For the text-containing cell, return its midpoint in [x, y] coordinate format. 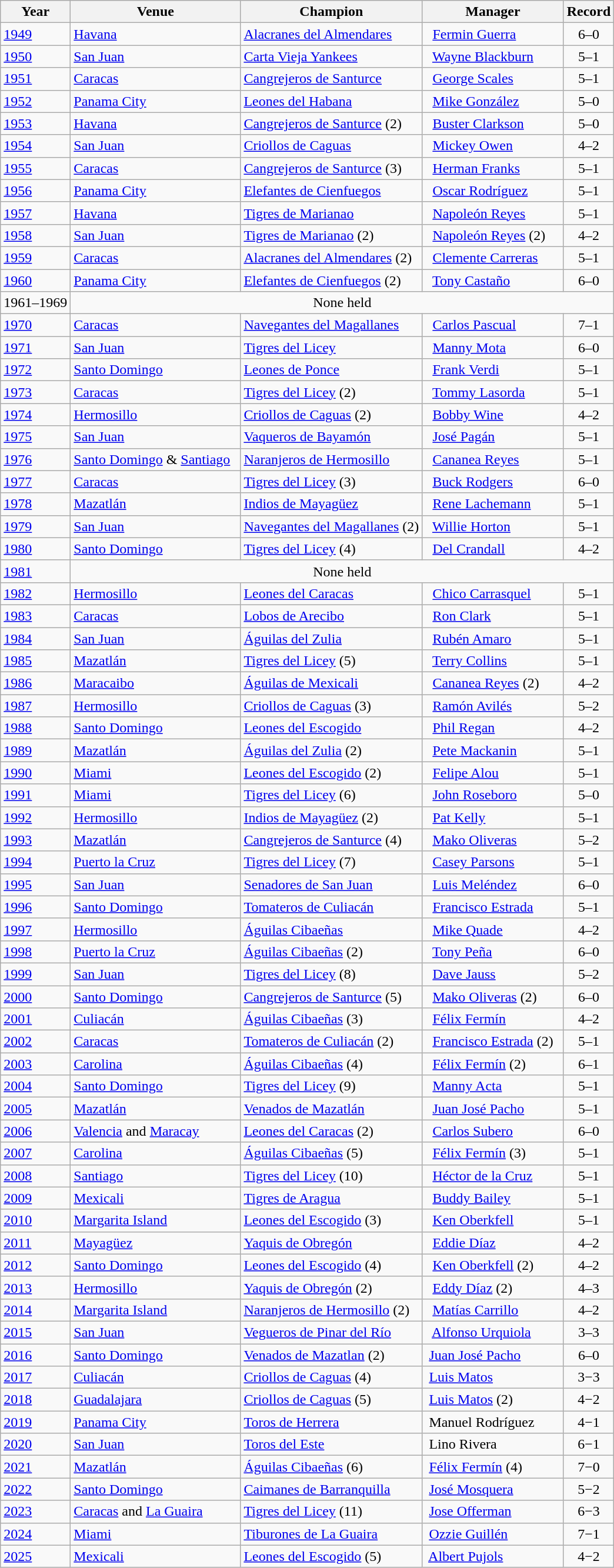
1988 [35, 728]
Terry Collins [493, 661]
2008 [35, 1176]
Leones del Caracas (2) [332, 1131]
Ken Oberkfell [493, 1220]
Cangrejeros de Santurce (2) [332, 124]
Jose Offerman [493, 1512]
1982 [35, 593]
Manager [493, 12]
1978 [35, 504]
Cananea Reyes (2) [493, 683]
Albert Pujols [493, 1556]
Ken Oberkfell (2) [493, 1265]
Manuel Rodríguez [493, 1422]
2025 [35, 1556]
1977 [35, 482]
Fermin Guerra [493, 34]
Willie Horton [493, 526]
Oscar Rodríguez [493, 191]
Buck Rodgers [493, 482]
Champion [332, 12]
Bobby Wine [493, 415]
7–1 [589, 325]
Indios de Mayagüez [332, 504]
Tigres del Licey (6) [332, 795]
2022 [35, 1489]
Navegantes del Magallanes [332, 325]
Mako Oliveras (2) [493, 997]
1971 [35, 348]
Carlos Pascual [493, 325]
José Pagán [493, 437]
Elefantes de Cienfuegos (2) [332, 281]
Naranjeros de Hermosillo (2) [332, 1310]
Chico Carrasquel [493, 593]
1957 [35, 213]
2013 [35, 1287]
Águilas del Zulia [332, 638]
Indios de Mayagüez (2) [332, 818]
1985 [35, 661]
1956 [35, 191]
2014 [35, 1310]
Tigres de Marianao [332, 213]
Toros del Este [332, 1444]
Alacranes del Almendares (2) [332, 258]
4−1 [589, 1422]
Tomateros de Culiacán [332, 907]
2015 [35, 1332]
Felipe Alou [493, 773]
1972 [35, 370]
Pat Kelly [493, 818]
Tigres del Licey (7) [332, 862]
1951 [35, 79]
Ron Clark [493, 616]
Luis Matos (2) [493, 1400]
Matías Carrillo [493, 1310]
Senadores de San Juan [332, 885]
Leones del Escogido [332, 728]
Criollos de Caguas [332, 146]
1989 [35, 750]
Santo Domingo & Santiago [155, 459]
Rene Lachemann [493, 504]
Leones del Caracas [332, 593]
1981 [35, 571]
Águilas Cibaeñas (5) [332, 1153]
Caimanes de Barranquilla [332, 1489]
Mike Quade [493, 929]
2000 [35, 997]
George Scales [493, 79]
Tigres del Licey (11) [332, 1512]
1986 [35, 683]
Yaquis de Obregón [332, 1243]
1976 [35, 459]
Wayne Blackburn [493, 56]
2001 [35, 1019]
Criollos de Caguas (3) [332, 706]
1975 [35, 437]
5−2 [589, 1489]
Luis Matos [493, 1377]
Dave Jauss [493, 974]
Leones del Escogido (4) [332, 1265]
Águilas de Mexicali [332, 683]
1973 [35, 392]
Leones del Escogido (3) [332, 1220]
Napoleón Reyes [493, 213]
José Mosquera [493, 1489]
1991 [35, 795]
Toros de Herrera [332, 1422]
Mike González [493, 101]
Napoleón Reyes (2) [493, 235]
Vegueros de Pinar del Río [332, 1332]
Phil Regan [493, 728]
1959 [35, 258]
2017 [35, 1377]
2020 [35, 1444]
1996 [35, 907]
Águilas Cibaeñas (4) [332, 1064]
Guadalajara [155, 1400]
2023 [35, 1512]
Venados de Mazatlan (2) [332, 1355]
1954 [35, 146]
6−3 [589, 1512]
1958 [35, 235]
Vaqueros de Bayamón [332, 437]
Lobos de Arecibo [332, 616]
Mako Oliveras [493, 840]
Ozzie Guillén [493, 1534]
7−1 [589, 1534]
Alacranes del Almendares [332, 34]
1961–1969 [35, 303]
Águilas Cibaeñas (3) [332, 1019]
Tigres de Marianao (2) [332, 235]
Mickey Owen [493, 146]
Tony Castaño [493, 281]
Valencia and Maracay [155, 1131]
1955 [35, 168]
2005 [35, 1109]
1949 [35, 34]
Tigres del Licey (5) [332, 661]
7−0 [589, 1467]
Cangrejeros de Santurce (3) [332, 168]
Tomateros de Culiacán (2) [332, 1042]
Tigres del Licey [332, 348]
1984 [35, 638]
Mayagüez [155, 1243]
Santiago [155, 1176]
Cangrejeros de Santurce (4) [332, 840]
1994 [35, 862]
Manny Mota [493, 348]
1960 [35, 281]
Eddie Díaz [493, 1243]
Buster Clarkson [493, 124]
Maracaibo [155, 683]
Tigres del Licey (9) [332, 1086]
2012 [35, 1265]
2024 [35, 1534]
Francisco Estrada [493, 907]
3−3 [589, 1377]
Del Crandall [493, 549]
Leones de Ponce [332, 370]
4–3 [589, 1287]
Tigres del Licey (8) [332, 974]
1953 [35, 124]
1979 [35, 526]
Héctor de la Cruz [493, 1176]
Venados de Mazatlán [332, 1109]
Félix Fermín (4) [493, 1467]
Cangrejeros de Santurce (5) [332, 997]
Buddy Bailey [493, 1198]
Venue [155, 12]
Águilas Cibaeñas (6) [332, 1467]
Luis Meléndez [493, 885]
Cananea Reyes [493, 459]
Águilas Cibaeñas [332, 929]
Alfonso Urquiola [493, 1332]
Ramón Avilés [493, 706]
2006 [35, 1131]
Herman Franks [493, 168]
Tigres del Licey (2) [332, 392]
Elefantes de Cienfuegos [332, 191]
Lino Rivera [493, 1444]
Leones del Habana [332, 101]
Criollos de Caguas (2) [332, 415]
1970 [35, 325]
2016 [35, 1355]
1952 [35, 101]
2003 [35, 1064]
Tigres del Licey (4) [332, 549]
Record [589, 12]
Navegantes del Magallanes (2) [332, 526]
6–1 [589, 1064]
Tommy Lasorda [493, 392]
Criollos de Caguas (5) [332, 1400]
1999 [35, 974]
Francisco Estrada (2) [493, 1042]
1987 [35, 706]
1974 [35, 415]
Águilas Cibaeñas (2) [332, 952]
Criollos de Caguas (4) [332, 1377]
Manny Acta [493, 1086]
1998 [35, 952]
Carlos Subero [493, 1131]
2019 [35, 1422]
Cangrejeros de Santurce [332, 79]
Tony Peña [493, 952]
Rubén Amaro [493, 638]
Leones del Escogido (5) [332, 1556]
Pete Mackanin [493, 750]
1980 [35, 549]
Águilas del Zulia (2) [332, 750]
John Roseboro [493, 795]
Eddy Díaz (2) [493, 1287]
2007 [35, 1153]
1990 [35, 773]
Tigres de Aragua [332, 1198]
Caracas and La Guaira [155, 1512]
2002 [35, 1042]
2021 [35, 1467]
2018 [35, 1400]
Félix Fermín [493, 1019]
Year [35, 12]
Félix Fermín (3) [493, 1153]
Naranjeros de Hermosillo [332, 459]
Tiburones de La Guaira [332, 1534]
Casey Parsons [493, 862]
1995 [35, 885]
1997 [35, 929]
Tigres del Licey (10) [332, 1176]
2010 [35, 1220]
Frank Verdi [493, 370]
2011 [35, 1243]
Leones del Escogido (2) [332, 773]
1950 [35, 56]
2009 [35, 1198]
Félix Fermín (2) [493, 1064]
3–3 [589, 1332]
Carta Vieja Yankees [332, 56]
2004 [35, 1086]
Tigres del Licey (3) [332, 482]
Yaquis de Obregón (2) [332, 1287]
1992 [35, 818]
6−1 [589, 1444]
1983 [35, 616]
1993 [35, 840]
Clemente Carreras [493, 258]
